Return (x, y) of the center of cell containing provided text 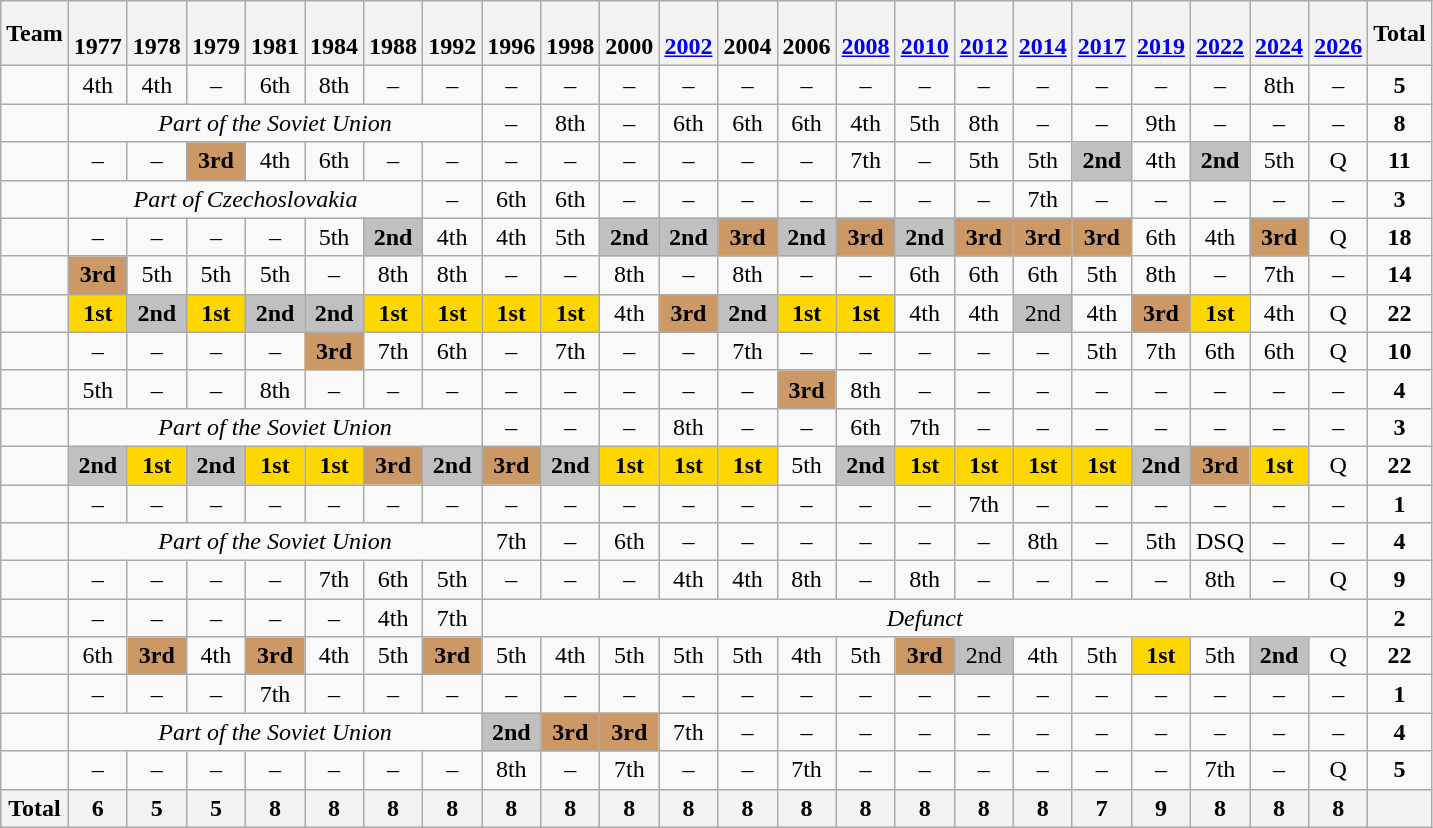
14 (1400, 275)
Team (35, 34)
2019 (1160, 34)
Defunct (925, 618)
2026 (1338, 34)
2000 (630, 34)
1977 (98, 34)
2010 (924, 34)
2008 (866, 34)
1979 (216, 34)
1996 (512, 34)
10 (1400, 351)
1981 (274, 34)
2006 (806, 34)
2024 (1280, 34)
Part of Czechoslovakia (245, 199)
DSQ (1220, 542)
2022 (1220, 34)
2 (1400, 618)
1992 (452, 34)
7 (1102, 808)
2002 (688, 34)
11 (1400, 161)
1988 (394, 34)
2014 (1042, 34)
1978 (156, 34)
1984 (334, 34)
9th (1160, 123)
6 (98, 808)
2012 (984, 34)
2004 (748, 34)
2017 (1102, 34)
1998 (570, 34)
18 (1400, 237)
